Return [X, Y] of the center of cell containing provided text 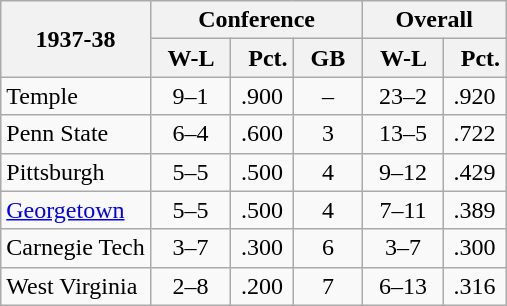
2–8 [190, 286]
.200 [262, 286]
6 [328, 248]
Carnegie Tech [76, 248]
.722 [474, 134]
23–2 [403, 96]
West Virginia [76, 286]
6–13 [403, 286]
Penn State [76, 134]
7–11 [403, 210]
Pittsburgh [76, 172]
7 [328, 286]
GB [328, 58]
Conference [256, 20]
9–1 [190, 96]
3 [328, 134]
– [328, 96]
.429 [474, 172]
.900 [262, 96]
Overall [434, 20]
9–12 [403, 172]
6–4 [190, 134]
.920 [474, 96]
.389 [474, 210]
Georgetown [76, 210]
Temple [76, 96]
1937-38 [76, 39]
13–5 [403, 134]
.600 [262, 134]
.316 [474, 286]
